Detect which cell encompasses the target text, then output its (X, Y) center coordinate. 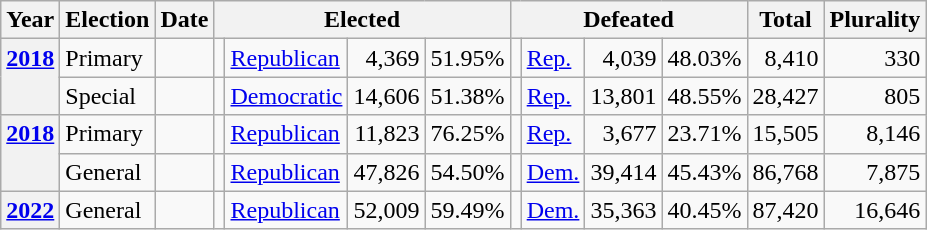
4,369 (386, 58)
3,677 (624, 134)
40.45% (704, 210)
51.38% (468, 96)
Democratic (286, 96)
28,427 (786, 96)
45.43% (704, 172)
76.25% (468, 134)
87,420 (786, 210)
Total (786, 20)
48.03% (704, 58)
16,646 (875, 210)
86,768 (786, 172)
39,414 (624, 172)
35,363 (624, 210)
Date (184, 20)
330 (875, 58)
51.95% (468, 58)
15,505 (786, 134)
Plurality (875, 20)
2022 (30, 210)
23.71% (704, 134)
Year (30, 20)
14,606 (386, 96)
48.55% (704, 96)
805 (875, 96)
52,009 (386, 210)
Elected (362, 20)
59.49% (468, 210)
Special (108, 96)
8,146 (875, 134)
47,826 (386, 172)
4,039 (624, 58)
7,875 (875, 172)
54.50% (468, 172)
8,410 (786, 58)
Election (108, 20)
Defeated (628, 20)
13,801 (624, 96)
11,823 (386, 134)
